For the text-containing cell, return its midpoint in (X, Y) coordinate format. 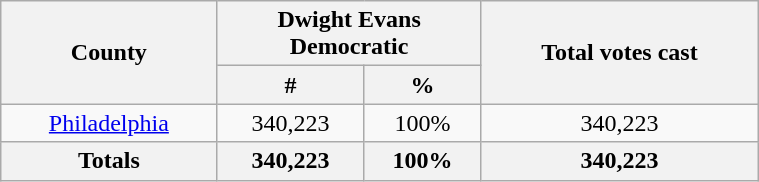
Dwight EvansDemocratic (349, 34)
Totals (109, 161)
Total votes cast (619, 52)
# (290, 85)
Philadelphia (109, 123)
County (109, 52)
% (422, 85)
